Extract the (x, y) coordinate from the center of the cell holding the provided text.  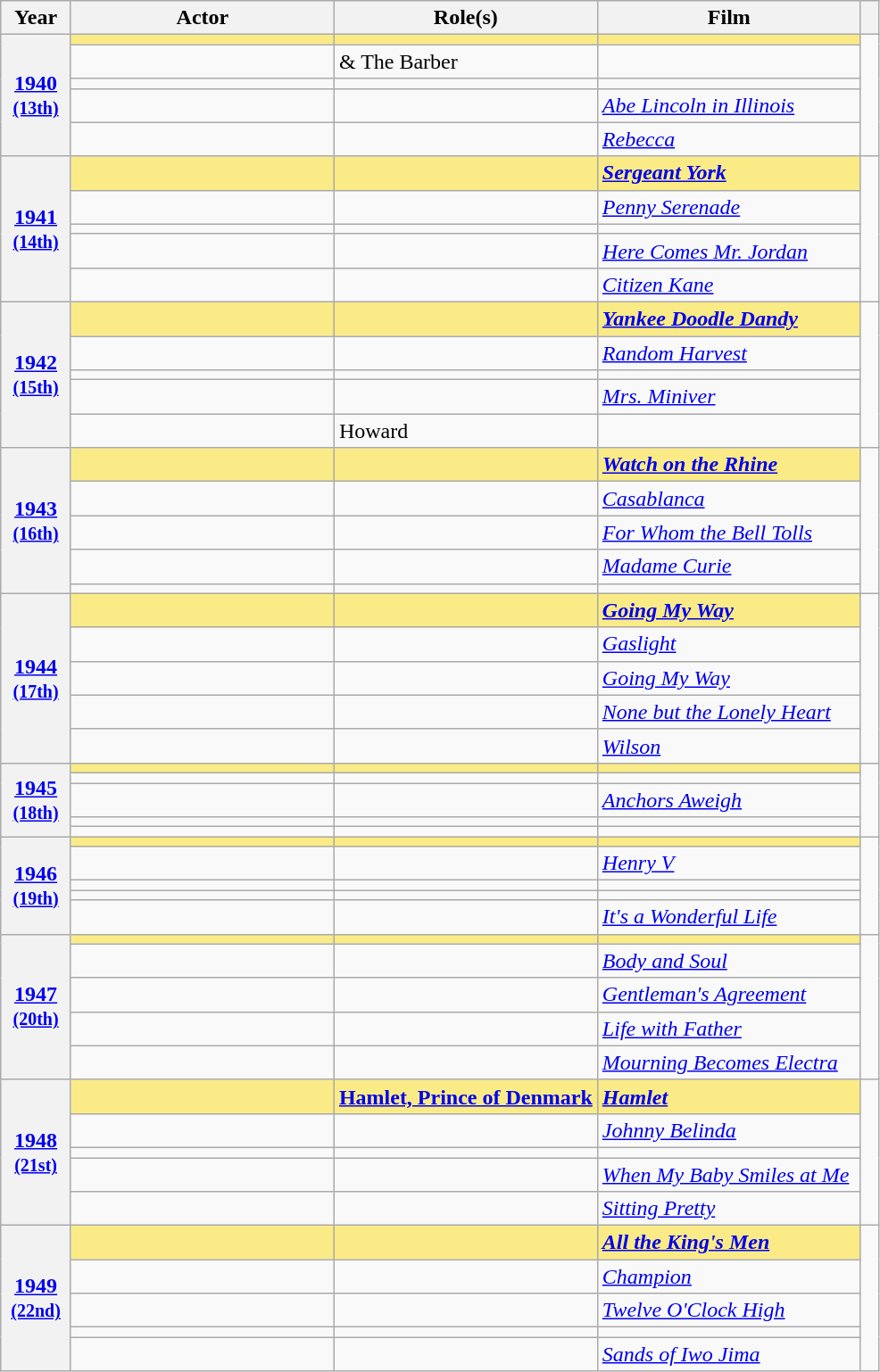
Random Harvest (728, 352)
Gaslight (728, 644)
Sands of Iwo Jima (728, 1354)
1942 (15th) (36, 375)
& The Barber (466, 62)
Hamlet (728, 1096)
1941 (14th) (36, 228)
For Whom the Bell Tolls (728, 533)
Howard (466, 431)
Twelve O'Clock High (728, 1310)
1940 (13th) (36, 95)
Sergeant York (728, 173)
Film (728, 18)
Yankee Doodle Dandy (728, 318)
Citizen Kane (728, 285)
Mourning Becomes Electra (728, 1062)
Penny Serenade (728, 207)
Body and Soul (728, 961)
Mrs. Miniver (728, 397)
Rebecca (728, 139)
Sitting Pretty (728, 1209)
1949 (22nd) (36, 1299)
Casablanca (728, 499)
Champion (728, 1277)
1944 (17th) (36, 678)
Gentleman's Agreement (728, 995)
Actor (202, 18)
1943 (16th) (36, 521)
When My Baby Smiles at Me (728, 1175)
Hamlet, Prince of Denmark (466, 1096)
1947 (20th) (36, 1006)
Johnny Belinda (728, 1130)
Life with Father (728, 1029)
Henry V (728, 864)
Anchors Aweigh (728, 800)
1945 (18th) (36, 799)
Year (36, 18)
All the King's Men (728, 1243)
None but the Lonely Heart (728, 712)
Abe Lincoln in Illinois (728, 105)
1946 (19th) (36, 885)
Wilson (728, 746)
It's a Wonderful Life (728, 917)
Role(s) (466, 18)
1948 (21st) (36, 1153)
Madame Curie (728, 566)
Here Comes Mr. Jordan (728, 251)
Watch on the Rhine (728, 465)
